Scan for the cell matching the given text and deliver its (X, Y) coordinate at center. 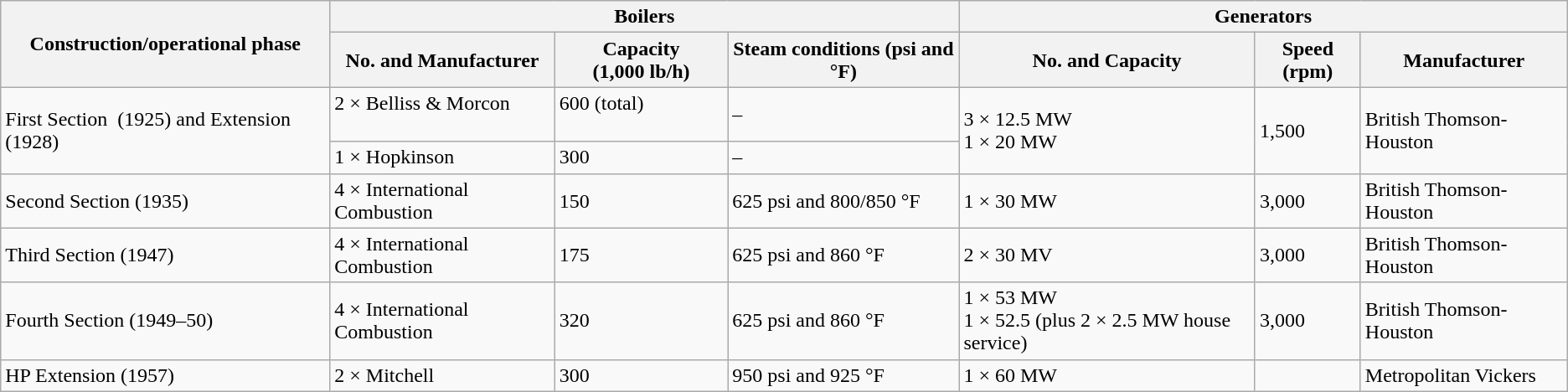
Second Section (1935) (166, 201)
2 × Belliss & Morcon (442, 114)
Manufacturer (1464, 60)
Steam conditions (psi and °F) (843, 60)
150 (642, 201)
Generators (1263, 17)
2 × 30 MV (1107, 255)
625 psi and 800/850 °F (843, 201)
320 (642, 321)
Speed (rpm) (1308, 60)
No. and Capacity (1107, 60)
Fourth Section (1949–50) (166, 321)
1 × 60 MW (1107, 375)
3 × 12.5 MW1 × 20 MW (1107, 131)
Metropolitan Vickers (1464, 375)
HP Extension (1957) (166, 375)
Third Section (1947) (166, 255)
Boilers (645, 17)
First Section (1925) and Extension (1928) (166, 131)
1,500 (1308, 131)
No. and Manufacturer (442, 60)
Construction/operational phase (166, 44)
600 (total) (642, 114)
1 × 30 MW (1107, 201)
Capacity (1,000 lb/h) (642, 60)
1 × Hopkinson (442, 157)
2 × Mitchell (442, 375)
175 (642, 255)
950 psi and 925 °F (843, 375)
1 × 53 MW1 × 52.5 (plus 2 × 2.5 MW house service) (1107, 321)
